Find where the given text appears and provide that cell's center as (X, Y) coordinate. 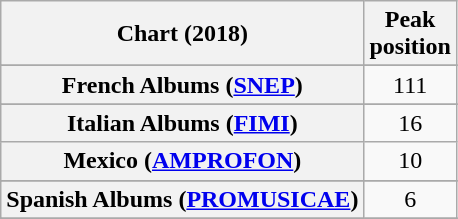
French Albums (SNEP) (182, 85)
Italian Albums (FIMI) (182, 123)
Peak position (410, 34)
111 (410, 85)
Spanish Albums (PROMUSICAE) (182, 199)
Mexico (AMPROFON) (182, 161)
16 (410, 123)
6 (410, 199)
10 (410, 161)
Chart (2018) (182, 34)
